Return [x, y] of the center of cell containing provided text 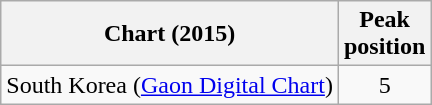
Peakposition [384, 34]
Chart (2015) [170, 34]
5 [384, 85]
South Korea (Gaon Digital Chart) [170, 85]
